Find where the given text appears and provide that cell's center as [x, y] coordinate. 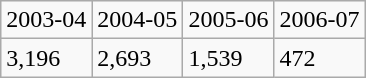
2006-07 [320, 20]
2,693 [138, 58]
2005-06 [228, 20]
2004-05 [138, 20]
2003-04 [46, 20]
472 [320, 58]
3,196 [46, 58]
1,539 [228, 58]
